Extract the (x, y) coordinate from the center of the cell holding the provided text.  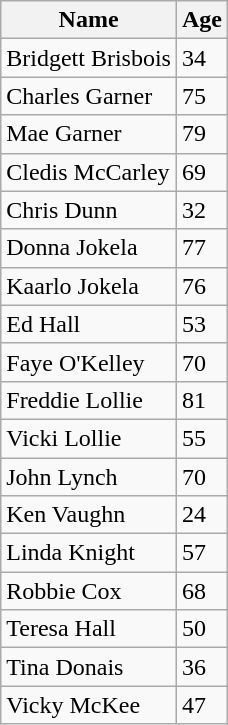
Bridgett Brisbois (89, 58)
68 (202, 591)
Age (202, 20)
Ed Hall (89, 324)
50 (202, 629)
Teresa Hall (89, 629)
Mae Garner (89, 134)
81 (202, 400)
Tina Donais (89, 667)
75 (202, 96)
Chris Dunn (89, 210)
Robbie Cox (89, 591)
24 (202, 515)
69 (202, 172)
79 (202, 134)
76 (202, 286)
Kaarlo Jokela (89, 286)
Freddie Lollie (89, 400)
Linda Knight (89, 553)
Charles Garner (89, 96)
36 (202, 667)
Name (89, 20)
Donna Jokela (89, 248)
77 (202, 248)
Faye O'Kelley (89, 362)
Ken Vaughn (89, 515)
John Lynch (89, 477)
32 (202, 210)
47 (202, 705)
Vicki Lollie (89, 438)
57 (202, 553)
Cledis McCarley (89, 172)
55 (202, 438)
Vicky McKee (89, 705)
53 (202, 324)
34 (202, 58)
